Find where the given text appears and provide that cell's center as [X, Y] coordinate. 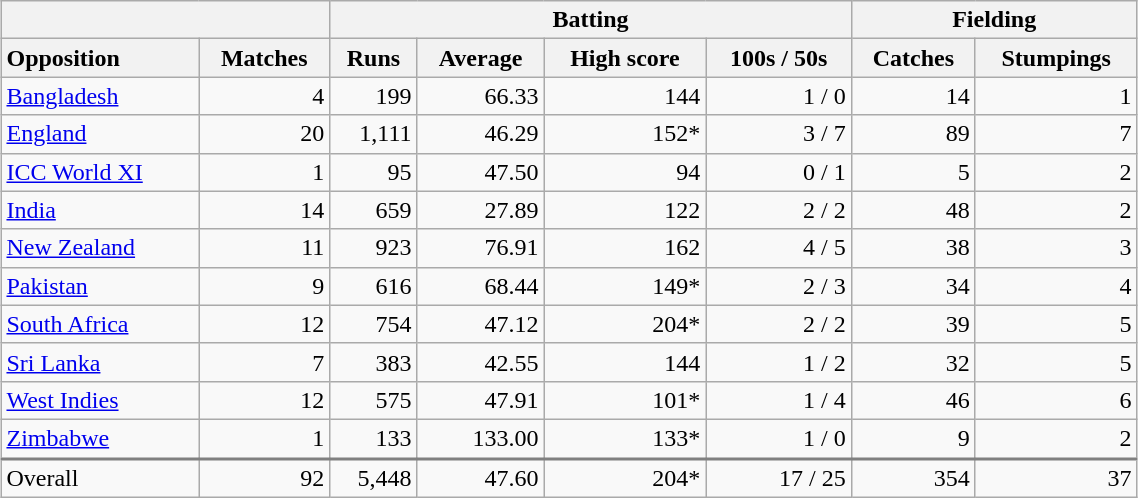
Sri Lanka [100, 362]
3 [1056, 248]
1 / 2 [779, 362]
37 [1056, 478]
Fielding [994, 20]
46.29 [480, 134]
133* [625, 438]
2 / 3 [779, 286]
3 / 7 [779, 134]
6 [1056, 400]
32 [913, 362]
42.55 [480, 362]
New Zealand [100, 248]
89 [913, 134]
27.89 [480, 210]
47.91 [480, 400]
Stumpings [1056, 58]
11 [264, 248]
Average [480, 58]
152* [625, 134]
754 [374, 324]
659 [374, 210]
Zimbabwe [100, 438]
46 [913, 400]
1,111 [374, 134]
England [100, 134]
66.33 [480, 96]
122 [625, 210]
17 / 25 [779, 478]
Opposition [100, 58]
5,448 [374, 478]
39 [913, 324]
95 [374, 172]
133 [374, 438]
47.60 [480, 478]
383 [374, 362]
Overall [100, 478]
Batting [591, 20]
Catches [913, 58]
76.91 [480, 248]
162 [625, 248]
923 [374, 248]
West Indies [100, 400]
48 [913, 210]
92 [264, 478]
100s / 50s [779, 58]
133.00 [480, 438]
47.12 [480, 324]
575 [374, 400]
0 / 1 [779, 172]
199 [374, 96]
47.50 [480, 172]
38 [913, 248]
68.44 [480, 286]
High score [625, 58]
616 [374, 286]
149* [625, 286]
Pakistan [100, 286]
101* [625, 400]
34 [913, 286]
India [100, 210]
ICC World XI [100, 172]
354 [913, 478]
1 / 4 [779, 400]
South Africa [100, 324]
20 [264, 134]
Matches [264, 58]
94 [625, 172]
Runs [374, 58]
Bangladesh [100, 96]
4 / 5 [779, 248]
